Determine the (x, y) coordinate at the center of the cell enclosing the given text.  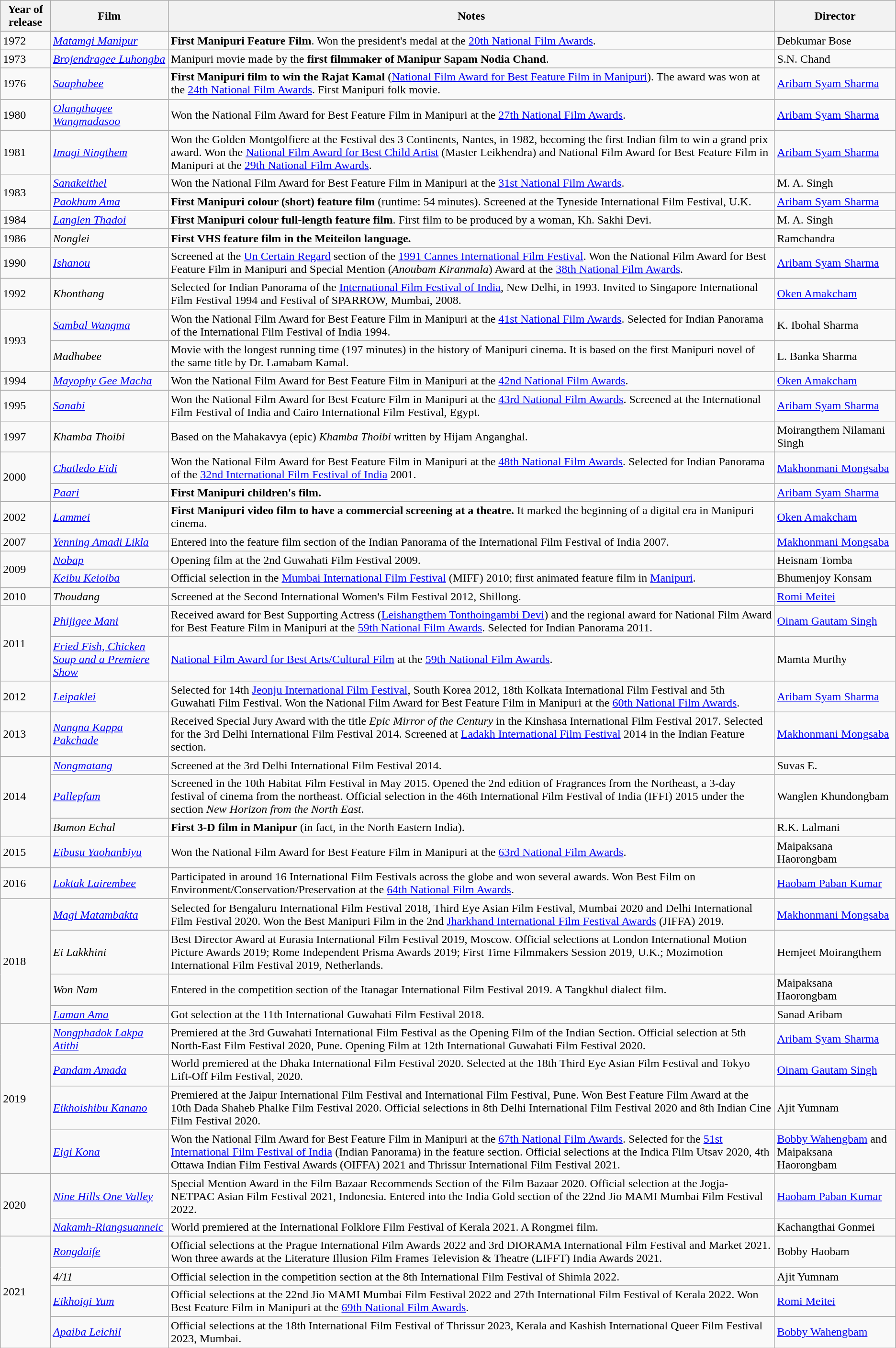
Manipuri movie made by the first filmmaker of Manipur Sapam Nodia Chand. (471, 59)
Official selection in the Mumbai International Film Festival (MIFF) 2010; first animated feature film in Manipuri. (471, 578)
2002 (26, 517)
Notes (471, 16)
First Manipuri colour (short) feature film (runtime: 54 minutes). Screened at the Tyneside International Film Festival, U.K. (471, 202)
Matamgi Manipur (109, 41)
First VHS feature film in the Meiteilon language. (471, 238)
Sanakeithel (109, 183)
1993 (26, 340)
World premiered at the International Folklore Film Festival of Kerala 2021. A Rongmei film. (471, 1227)
Hemjeet Moirangthem (835, 952)
Laman Ama (109, 1014)
First Manipuri video film to have a commercial screening at a theatre. It marked the beginning of a digital era in Manipuri cinema. (471, 517)
2016 (26, 884)
Lammei (109, 517)
2012 (26, 696)
1984 (26, 220)
Entered in the competition section of the Itanagar International Film Festival 2019. A Tangkhul dialect film. (471, 990)
Pallepfam (109, 797)
First 3-D film in Manipur (in fact, in the North Eastern India). (471, 828)
Keibu Keioiba (109, 578)
1997 (26, 437)
Sanad Aribam (835, 1014)
Sambal Wangma (109, 325)
Thoudang (109, 596)
Chatledo Eidi (109, 468)
Langlen Thadoi (109, 220)
1973 (26, 59)
2013 (26, 734)
Mayophy Gee Macha (109, 381)
2014 (26, 797)
Magi Matambakta (109, 914)
Olangthagee Wangmadasoo (109, 115)
Nongmatang (109, 765)
Phijigee Mani (109, 621)
2010 (26, 596)
1986 (26, 238)
Year of release (26, 16)
Based on the Mahakavya (epic) Khamba Thoibi written by Hijam Anganghal. (471, 437)
Won the National Film Award for Best Feature Film in Manipuri at the 27th National Film Awards. (471, 115)
Eikhoishibu Kanano (109, 1108)
Pandam Amada (109, 1070)
Paari (109, 493)
1992 (26, 294)
2011 (26, 643)
Leipaklei (109, 696)
Debkumar Bose (835, 41)
Ei Lakkhini (109, 952)
Screened at the Second International Women's Film Festival 2012, Shillong. (471, 596)
Nine Hills One Valley (109, 1196)
Won the National Film Award for Best Feature Film in Manipuri at the 42nd National Film Awards. (471, 381)
Nakamh-Riangsuanneic (109, 1227)
Yenning Amadi Likla (109, 542)
Imagi Ningthem (109, 152)
2021 (26, 1292)
Moirangthem Nilamani Singh (835, 437)
Opening film at the 2nd Guwahati Film Festival 2009. (471, 560)
Nongphadok Lakpa Atithi (109, 1039)
Won the National Film Award for Best Feature Film in Manipuri at the 31st National Film Awards. (471, 183)
S.N. Chand (835, 59)
L. Banka Sharma (835, 356)
2020 (26, 1205)
Heisnam Tomba (835, 560)
4/11 (109, 1277)
2019 (26, 1099)
First Manipuri Feature Film. Won the president's medal at the 20th National Film Awards. (471, 41)
First Manipuri colour full-length feature film. First film to be produced by a woman, Kh. Sakhi Devi. (471, 220)
Bobby Haobam (835, 1251)
2007 (26, 542)
Fried Fish, Chicken Soup and a Premiere Show (109, 659)
Nonglei (109, 238)
K. Ibohal Sharma (835, 325)
Paokhum Ama (109, 202)
2018 (26, 961)
1990 (26, 262)
Loktak Lairembee (109, 884)
Sanabi (109, 406)
R.K. Lalmani (835, 828)
National Film Award for Best Arts/Cultural Film at the 59th National Film Awards. (471, 659)
2009 (26, 569)
Director (835, 16)
Wanglen Khundongbam (835, 797)
Got selection at the 11th International Guwahati Film Festival 2018. (471, 1014)
Suvas E. (835, 765)
Mamta Murthy (835, 659)
Bobby Wahengbam (835, 1333)
Eibusu Yaohanbiyu (109, 852)
First Manipuri children's film. (471, 493)
Kachangthai Gonmei (835, 1227)
Apaiba Leichil (109, 1333)
Madhabee (109, 356)
1994 (26, 381)
Official selections at the 18th International Film Festival of Thrissur 2023, Kerala and Kashish International Queer Film Festival 2023, Mumbai. (471, 1333)
Won Nam (109, 990)
Ramchandra (835, 238)
2015 (26, 852)
Saaphabee (109, 83)
1983 (26, 192)
Brojendragee Luhongba (109, 59)
1972 (26, 41)
1980 (26, 115)
Official selection in the competition section at the 8th International Film Festival of Shimla 2022. (471, 1277)
Eigi Kona (109, 1152)
Eikhoigi Yum (109, 1301)
Entered into the feature film section of the Indian Panorama of the International Film Festival of India 2007. (471, 542)
Bobby Wahengbam and Maipaksana Haorongbam (835, 1152)
2000 (26, 477)
1981 (26, 152)
Khonthang (109, 294)
Nobap (109, 560)
Rongdaife (109, 1251)
1995 (26, 406)
Bhumenjoy Konsam (835, 578)
Film (109, 16)
Khamba Thoibi (109, 437)
Won the National Film Award for Best Feature Film in Manipuri at the 63rd National Film Awards. (471, 852)
Ishanou (109, 262)
Nangna Kappa Pakchade (109, 734)
Bamon Echal (109, 828)
1976 (26, 83)
Screened at the 3rd Delhi International Film Festival 2014. (471, 765)
